For the text-containing cell, return its midpoint in [x, y] coordinate format. 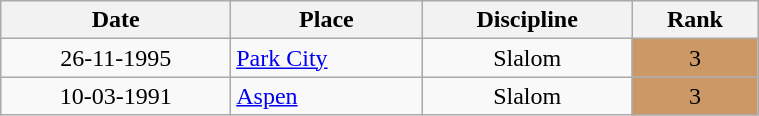
Place [326, 20]
26-11-1995 [116, 58]
Date [116, 20]
Rank [694, 20]
Aspen [326, 96]
10-03-1991 [116, 96]
Discipline [527, 20]
Park City [326, 58]
